Detect which cell encompasses the target text, then output its [X, Y] center coordinate. 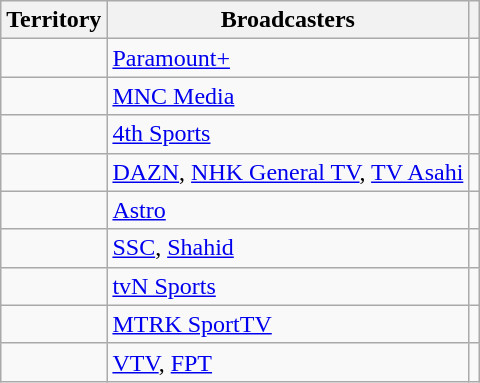
Territory [54, 20]
Broadcasters [288, 20]
SSC, Shahid [288, 248]
4th Sports [288, 134]
MTRK SportTV [288, 324]
tvN Sports [288, 286]
MNC Media [288, 96]
VTV, FPT [288, 362]
Astro [288, 210]
Paramount+ [288, 58]
DAZN, NHK General TV, TV Asahi [288, 172]
